From the cell containing the given text, extract its center point as (X, Y) coordinate. 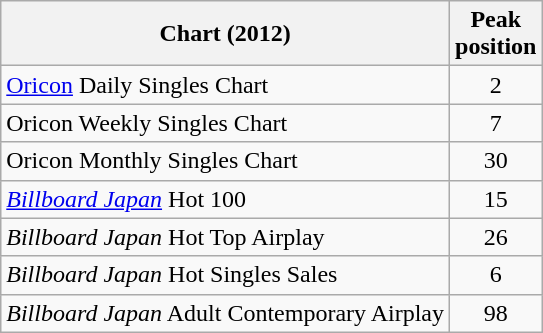
6 (496, 275)
Oricon Weekly Singles Chart (226, 123)
Billboard Japan Hot 100 (226, 199)
26 (496, 237)
Oricon Monthly Singles Chart (226, 161)
7 (496, 123)
15 (496, 199)
Billboard Japan Adult Contemporary Airplay (226, 313)
Oricon Daily Singles Chart (226, 85)
2 (496, 85)
Chart (2012) (226, 34)
Billboard Japan Hot Singles Sales (226, 275)
Peakposition (496, 34)
98 (496, 313)
Billboard Japan Hot Top Airplay (226, 237)
30 (496, 161)
